Find where the given text appears and provide that cell's center as (X, Y) coordinate. 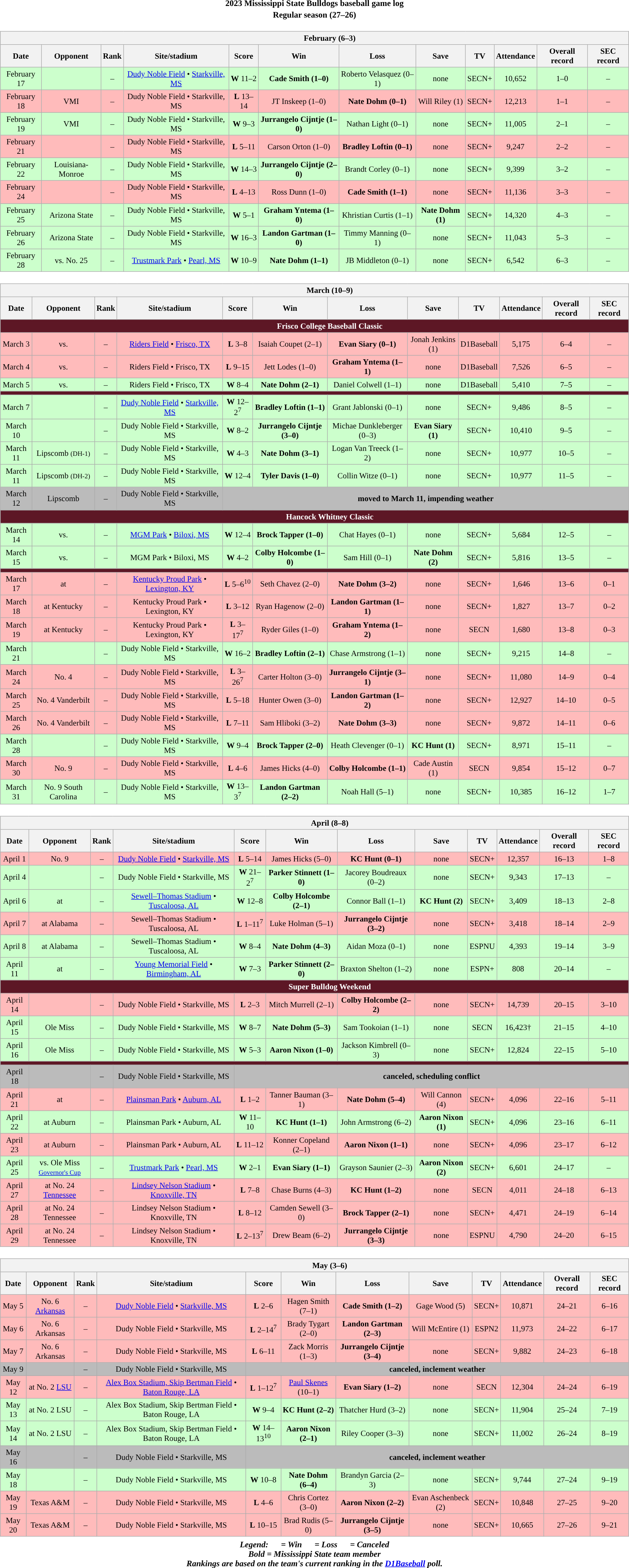
April 18 (15, 1077)
0–1 (609, 584)
May 6 (13, 1329)
Logan Van Treeck (1–2) (367, 453)
6–15 (609, 1235)
15–12 (566, 768)
L 1–117 (250, 924)
L 3–177 (238, 630)
Jurrangelo Cijntje (3–2) (376, 924)
L 1–127 (263, 1387)
Brock Tapper (1–0) (290, 534)
James Hicks (5–0) (302, 859)
Aaron Nixon (1–1) (376, 1145)
10,410 (521, 431)
12,824 (518, 1050)
14,739 (518, 1005)
2–2 (562, 147)
Chase Burns (4–3) (302, 1190)
Graham Yntema (1–1) (367, 367)
4,790 (518, 1235)
25–24 (567, 1410)
April 27 (15, 1190)
Thatcher Hurd (3–2) (372, 1410)
May 13 (13, 1410)
Timmy Manning (0–1) (377, 237)
March 31 (16, 792)
March 14 (16, 534)
L 5–14 (250, 859)
April 6 (15, 901)
L 8–12 (250, 1212)
12,213 (516, 101)
9,882 (522, 1351)
1–7 (609, 792)
Heath Clevenger (0–1) (367, 746)
Landon Gartman (1–0) (299, 237)
1,646 (521, 584)
3,409 (518, 901)
Will McEntire (1) (441, 1329)
1–1 (562, 101)
Graham Yntema (1–2) (367, 630)
Braxton Shelton (1–2) (376, 969)
Drew Beam (6–2) (302, 1235)
Landon Gartman (2–3) (372, 1329)
Aaron Nixon (2–2) (372, 1502)
6–11 (609, 1122)
Nate Dohm (0–1) (377, 101)
May 7 (13, 1351)
Cade Austin (1) (433, 768)
No. 9 South Carolina (63, 792)
9,399 (516, 169)
L 6–11 (263, 1351)
Colby Holcombe (2–2) (376, 1005)
Will Cannon (4) (442, 1099)
10,871 (522, 1306)
May 14 (13, 1433)
18–14 (564, 924)
L 9–15 (238, 367)
24–23 (567, 1351)
Nate Dohm (5–3) (302, 1028)
Jurrangelo Cijntje (1–0) (299, 124)
8,971 (521, 746)
KC Hunt (1) (433, 746)
May 9 (13, 1369)
Nate Dohm (1) (441, 215)
1,680 (521, 630)
Brock Tapper (2–1) (376, 1212)
Sam Hill (0–1) (367, 557)
moved to March 11, impending weather (425, 499)
Jurrangelo Cijntje (3–3) (376, 1235)
Nate Dohm (3–2) (367, 584)
10,385 (521, 792)
KC Hunt (0–1) (376, 859)
L 5–610 (238, 584)
W 7–3 (250, 969)
Nate Dohm (2) (433, 557)
24–18 (564, 1190)
Bradley Loftin (2–1) (290, 653)
W 4–2 (238, 557)
11,002 (522, 1433)
12,927 (521, 700)
6–4 (566, 344)
14–9 (566, 676)
6–17 (610, 1329)
Brock Tapper (2–0) (290, 746)
Aidan Moza (0–1) (376, 946)
February 19 (21, 124)
James Hicks (4–0) (290, 768)
4,393 (518, 946)
W 14–1310 (263, 1433)
21–15 (564, 1028)
12,357 (518, 859)
Nate Dohm (3–1) (290, 453)
March 12 (16, 499)
Isaiah Coupet (2–1) (290, 344)
W 16–2 (238, 653)
Camden Sewell (3–0) (302, 1212)
5–10 (609, 1050)
Sam Hliboki (3–2) (290, 723)
14–10 (566, 700)
February 22 (21, 169)
5–11 (609, 1099)
9,343 (518, 877)
Ross Dunn (1–0) (299, 192)
16–12 (566, 792)
Nate Dohm (4–3) (302, 946)
1–8 (609, 859)
vs. Ole Miss Governor's Cup (60, 1167)
3–10 (609, 1005)
L 2–137 (250, 1235)
19–14 (564, 946)
Riley Cooper (3–3) (372, 1433)
L 13–14 (244, 101)
W 11–10 (250, 1122)
24–21 (567, 1306)
April 21 (15, 1099)
2–1 (562, 124)
5,175 (521, 344)
9–19 (610, 1480)
6,601 (518, 1167)
April 14 (15, 1005)
Chris Cortez (3–0) (308, 1502)
10,848 (522, 1502)
Noah Hall (5–1) (367, 792)
May 12 (13, 1387)
April 8 (15, 946)
23–17 (564, 1145)
April 1 (15, 859)
Jacorey Boudreaux (0–2) (376, 877)
4–10 (609, 1028)
No. 4 (63, 676)
Mitch Murrell (2–1) (302, 1005)
9,872 (521, 723)
Hagen Smith (7–1) (308, 1306)
March 7 (16, 407)
27–26 (567, 1525)
W 13–37 (238, 792)
Nathan Light (0–1) (377, 124)
April 7 (15, 924)
W 11–2 (244, 79)
16–13 (564, 859)
W 21–27 (250, 877)
Lipscomb (DH-1) (63, 453)
JT Inskeep (1–0) (299, 101)
11–5 (566, 476)
L 3–267 (238, 676)
March 21 (16, 653)
26–24 (567, 1433)
5,684 (521, 534)
February 25 (21, 215)
May 20 (13, 1525)
Sam Tookoian (1–1) (376, 1028)
Landon Gartman (1–1) (367, 606)
0–7 (609, 768)
Jackson Kimbrell (0–3) (376, 1050)
Jurrangelo Cijntje (3–5) (372, 1525)
Jurrangelo Cijntje (2–0) (299, 169)
9,744 (522, 1480)
W 14–3 (244, 169)
2–8 (609, 901)
Brad Rudis (5–0) (308, 1525)
vs. No. 25 (71, 260)
Louisiana-Monroe (71, 169)
Carter Holton (3–0) (290, 676)
Nate Dohm (5–4) (376, 1099)
27–25 (567, 1502)
Paul Skenes (10–1) (308, 1387)
6–14 (609, 1212)
Chat Hayes (0–1) (367, 534)
9–5 (566, 431)
6–19 (610, 1387)
April (8–8) (314, 823)
9,486 (521, 407)
Konner Copeland (2–1) (302, 1145)
Cade Smith (1–1) (377, 192)
Nate Dohm (6–4) (308, 1480)
24–19 (564, 1212)
March 28 (16, 746)
ESPN2 (486, 1329)
0–3 (609, 630)
4–3 (562, 215)
March 18 (16, 606)
3,418 (518, 924)
Evan Aschenbeck (2) (441, 1502)
Jett Lodes (1–0) (290, 367)
0–6 (609, 723)
W 9–3 (244, 124)
March (10–9) (314, 290)
Evan Siary (0–1) (367, 344)
W 12–8 (250, 901)
6–3 (562, 260)
W 12–27 (238, 407)
W 5–3 (250, 1050)
24–20 (564, 1235)
24–24 (567, 1387)
April 29 (15, 1235)
3–9 (609, 946)
Hancock Whitney Classic (314, 517)
March 17 (16, 584)
Landon Gartman (1–2) (367, 700)
May 16 (13, 1457)
Luke Holman (5–1) (302, 924)
W 16–3 (244, 237)
L 3–8 (238, 344)
April 23 (15, 1145)
12–5 (566, 534)
22–16 (564, 1099)
May 18 (13, 1480)
5,410 (521, 385)
Carson Orton (1–0) (299, 147)
L 5–18 (238, 700)
W 4–3 (238, 453)
6–5 (566, 367)
Graham Yntema (1–0) (299, 215)
Parker Stinnett (1–0) (302, 877)
13–5 (566, 557)
March 5 (16, 385)
14–8 (566, 653)
0–2 (609, 606)
March 10 (16, 431)
March 24 (16, 676)
7,526 (521, 367)
April 25 (15, 1167)
9–20 (610, 1502)
L 2–3 (250, 1005)
April 16 (15, 1050)
11,043 (516, 237)
L 4–13 (244, 192)
Jurrangelo Cijntje (3–0) (290, 431)
April 11 (15, 969)
March 26 (16, 723)
Seth Chavez (2–0) (290, 584)
Michae Dunkleberger (0–3) (367, 431)
Ryan Hagenow (2–0) (290, 606)
9,247 (516, 147)
Will Riley (1) (441, 101)
Grayson Saunier (2–3) (376, 1167)
March 30 (16, 768)
Khristian Curtis (1–1) (377, 215)
1,827 (521, 606)
6–12 (609, 1145)
2–9 (609, 924)
KC Hunt (1–2) (376, 1190)
6–13 (609, 1190)
5–3 (562, 237)
24–17 (564, 1167)
11,136 (516, 192)
Super Bulldog Weekend (314, 987)
May (3–6) (314, 1265)
Roberto Velasquez (0–1) (377, 79)
20–15 (564, 1005)
Jurrangelo Cijntje (3–1) (367, 676)
Brandyn Garcia (2–3) (372, 1480)
Connor Ball (1–1) (376, 901)
0–5 (609, 700)
23–16 (564, 1122)
14–11 (566, 723)
Evan Siary (1–1) (302, 1167)
March 15 (16, 557)
14,320 (516, 215)
13–8 (566, 630)
L 7–8 (250, 1190)
Nate Dohm (3–3) (367, 723)
February 28 (21, 260)
12,304 (522, 1387)
13–6 (566, 584)
808 (518, 969)
Cade Smith (1–2) (372, 1306)
Aaron Nixon (1) (442, 1122)
February (6–3) (314, 38)
JB Middleton (0–1) (377, 260)
L 5–11 (244, 147)
May 19 (13, 1502)
February 21 (21, 147)
6–16 (610, 1306)
L 2–6 (263, 1306)
March 3 (16, 344)
W 8–2 (238, 431)
9,854 (521, 768)
L 3–12 (238, 606)
February 18 (21, 101)
3–2 (562, 169)
L 7–11 (238, 723)
March 4 (16, 367)
18–13 (564, 901)
15–11 (566, 746)
8–19 (610, 1433)
9,215 (521, 653)
Brandt Corley (0–1) (377, 169)
Daniel Colwell (1–1) (367, 385)
6,542 (516, 260)
March 25 (16, 700)
Landon Gartman (2–2) (290, 792)
L 10–15 (263, 1525)
22–15 (564, 1050)
Ryder Giles (1–0) (290, 630)
Jonah Jenkins (1) (433, 344)
Chase Armstrong (1–1) (367, 653)
Aaron Nixon (1–0) (302, 1050)
April 4 (15, 877)
11,080 (521, 676)
Colby Holcombe (1–1) (367, 768)
Jurrangelo Cijntje (3–4) (372, 1351)
20–14 (564, 969)
KC Hunt (1–1) (302, 1122)
8–5 (566, 407)
W 2–1 (250, 1167)
Grant Jablonski (0–1) (367, 407)
Colby Holcombe (1–0) (290, 557)
10,652 (516, 79)
Collin Witze (0–1) (367, 476)
Gage Wood (5) (441, 1306)
February 17 (21, 79)
4,011 (518, 1190)
March 19 (16, 630)
11,973 (522, 1329)
10,665 (522, 1525)
Hunter Owen (3–0) (290, 700)
Bradley Loftin (1–1) (290, 407)
11,904 (522, 1410)
W 5–1 (244, 215)
3–3 (562, 192)
February 24 (21, 192)
Tanner Bauman (3–1) (302, 1099)
Evan Siary (1–2) (372, 1387)
April 15 (15, 1028)
February 26 (21, 237)
L 11–12 (250, 1145)
1–0 (562, 79)
KC Hunt (2) (442, 901)
Colby Holcombe (2–1) (302, 901)
5,816 (521, 557)
W 10–8 (263, 1480)
Evan Siary (1) (433, 431)
May 5 (13, 1306)
7–5 (566, 385)
11,005 (516, 124)
L 2–147 (263, 1329)
Brady Tygart (2–0) (308, 1329)
W 8–7 (250, 1028)
Aaron Nixon (2–1) (308, 1433)
KC Hunt (2–2) (308, 1410)
Nate Dohm (2–1) (290, 385)
24–22 (567, 1329)
ESPN+ (482, 969)
Lipscomb (63, 499)
Tyler Davis (1–0) (290, 476)
John Armstrong (6–2) (376, 1122)
7–19 (610, 1410)
Lipscomb (DH-2) (63, 476)
Young Memorial Field • Birmingham, AL (174, 969)
16,423† (518, 1028)
Aaron Nixon (2) (442, 1167)
Frisco College Baseball Classic (314, 326)
Nate Dohm (1–1) (299, 260)
W 10–9 (244, 260)
canceled, scheduling conflict (432, 1077)
0–4 (609, 676)
Parker Stinnett (2–0) (302, 969)
April 22 (15, 1122)
April 28 (15, 1212)
L 1–2 (250, 1099)
Zack Morris (1–3) (308, 1351)
17–13 (564, 877)
9–21 (610, 1525)
6–18 (610, 1351)
13–7 (566, 606)
10–5 (566, 453)
4,471 (518, 1212)
Cade Smith (1–0) (299, 79)
27–24 (567, 1480)
Bradley Loftin (0–1) (377, 147)
